Find where the given text appears and provide that cell's center as [x, y] coordinate. 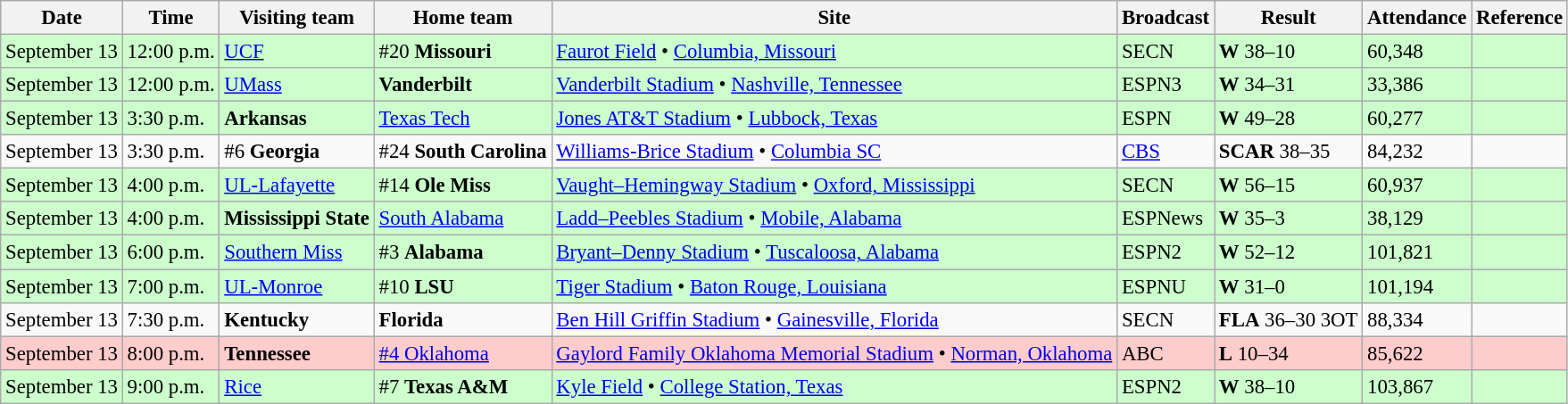
W 49–28 [1289, 119]
101,194 [1417, 286]
UCF [296, 52]
#3 Alabama [462, 252]
W 56–15 [1289, 186]
Visiting team [296, 18]
Site [834, 18]
W 31–0 [1289, 286]
UMass [296, 85]
Tiger Stadium • Baton Rouge, Louisiana [834, 286]
Southern Miss [296, 252]
103,867 [1417, 386]
UL-Monroe [296, 286]
W 35–3 [1289, 218]
33,386 [1417, 85]
Result [1289, 18]
W 52–12 [1289, 252]
Texas Tech [462, 119]
#24 South Carolina [462, 152]
Florida [462, 319]
Kyle Field • College Station, Texas [834, 386]
Tennessee [296, 353]
Ladd–Peebles Stadium • Mobile, Alabama [834, 218]
Jones AT&T Stadium • Lubbock, Texas [834, 119]
88,334 [1417, 319]
#10 LSU [462, 286]
9:00 p.m. [171, 386]
Mississippi State [296, 218]
6:00 p.m. [171, 252]
7:30 p.m. [171, 319]
Home team [462, 18]
101,821 [1417, 252]
ESPN [1166, 119]
ESPNews [1166, 218]
#4 Oklahoma [462, 353]
ABC [1166, 353]
Faurot Field • Columbia, Missouri [834, 52]
Bryant–Denny Stadium • Tuscaloosa, Alabama [834, 252]
Williams-Brice Stadium • Columbia SC [834, 152]
W 34–31 [1289, 85]
L 10–34 [1289, 353]
UL-Lafayette [296, 186]
ESPNU [1166, 286]
Ben Hill Griffin Stadium • Gainesville, Florida [834, 319]
84,232 [1417, 152]
Gaylord Family Oklahoma Memorial Stadium • Norman, Oklahoma [834, 353]
SCAR 38–35 [1289, 152]
#7 Texas A&M [462, 386]
Attendance [1417, 18]
Reference [1520, 18]
FLA 36–30 3OT [1289, 319]
38,129 [1417, 218]
Date [62, 18]
60,348 [1417, 52]
CBS [1166, 152]
Vaught–Hemingway Stadium • Oxford, Mississippi [834, 186]
#6 Georgia [296, 152]
#20 Missouri [462, 52]
Rice [296, 386]
Arkansas [296, 119]
60,277 [1417, 119]
Kentucky [296, 319]
ESPN3 [1166, 85]
Vanderbilt Stadium • Nashville, Tennessee [834, 85]
7:00 p.m. [171, 286]
#14 Ole Miss [462, 186]
85,622 [1417, 353]
South Alabama [462, 218]
Broadcast [1166, 18]
Time [171, 18]
8:00 p.m. [171, 353]
Vanderbilt [462, 85]
60,937 [1417, 186]
